Capture the cell that displays the provided text and extract its [x, y] central coordinate. 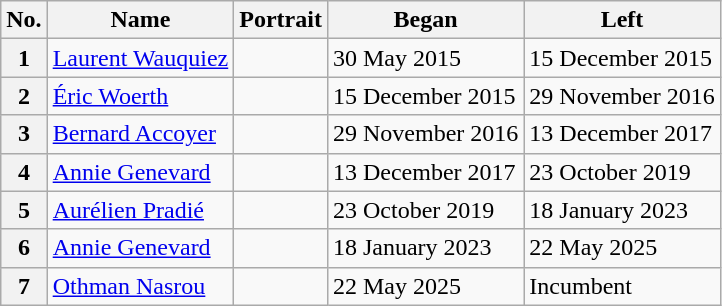
7 [24, 286]
Portrait [281, 20]
Éric Woerth [140, 96]
30 May 2015 [425, 58]
6 [24, 248]
Name [140, 20]
3 [24, 134]
Began [425, 20]
Aurélien Pradié [140, 210]
1 [24, 58]
No. [24, 20]
2 [24, 96]
Othman Nasrou [140, 286]
Laurent Wauquiez [140, 58]
5 [24, 210]
4 [24, 172]
Bernard Accoyer [140, 134]
Left [622, 20]
Incumbent [622, 286]
